Capture the cell that displays the provided text and extract its (X, Y) central coordinate. 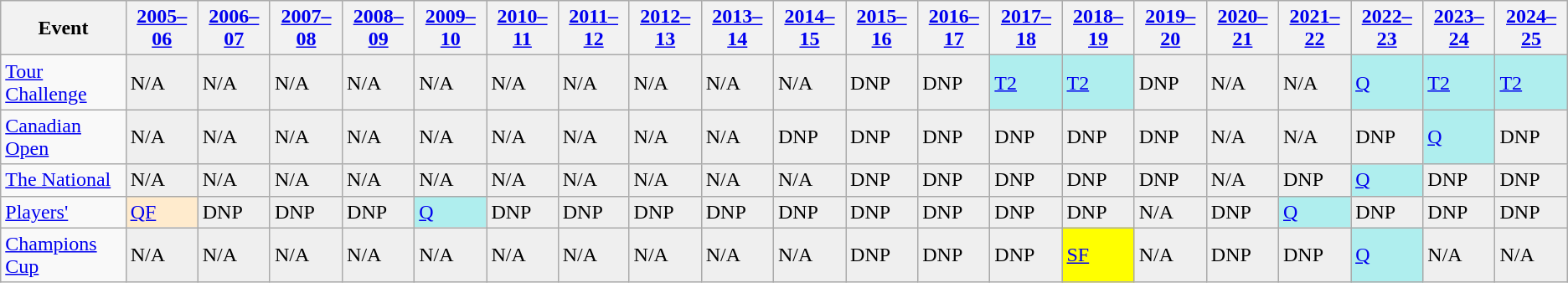
2023–24 (1459, 28)
2007–08 (306, 28)
2012–13 (665, 28)
2022–23 (1387, 28)
2017–18 (1026, 28)
2009–10 (451, 28)
QF (162, 212)
2020–21 (1242, 28)
Players' (64, 212)
2019–20 (1170, 28)
2011–12 (593, 28)
2021–22 (1314, 28)
Champions Cup (64, 255)
SF (1098, 255)
2018–19 (1098, 28)
2014–15 (809, 28)
2008–09 (379, 28)
The National (64, 180)
2010–11 (523, 28)
2024–25 (1531, 28)
2015–16 (882, 28)
Canadian Open (64, 137)
2016–17 (954, 28)
Tour Challenge (64, 82)
2005–06 (162, 28)
2006–07 (234, 28)
Event (64, 28)
2013–14 (737, 28)
